Detect which cell encompasses the target text, then output its (X, Y) center coordinate. 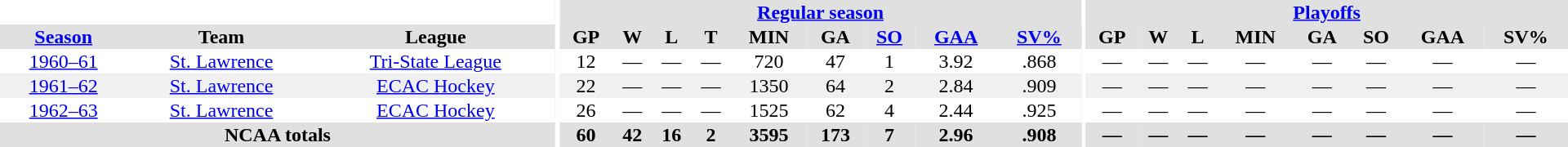
60 (586, 135)
3595 (769, 135)
2.84 (955, 86)
3.92 (955, 61)
Season (64, 37)
62 (835, 110)
Team (220, 37)
2.44 (955, 110)
1962–63 (64, 110)
.909 (1039, 86)
16 (671, 135)
173 (835, 135)
1350 (769, 86)
22 (586, 86)
26 (586, 110)
.925 (1039, 110)
47 (835, 61)
NCAA totals (278, 135)
12 (586, 61)
64 (835, 86)
1961–62 (64, 86)
4 (890, 110)
7 (890, 135)
2.96 (955, 135)
.868 (1039, 61)
T (710, 37)
720 (769, 61)
1525 (769, 110)
1 (890, 61)
Tri-State League (436, 61)
League (436, 37)
42 (632, 135)
Regular season (820, 12)
1960–61 (64, 61)
.908 (1039, 135)
Playoffs (1326, 12)
